Output the [X, Y] coordinate of the center of the cell containing the given text.  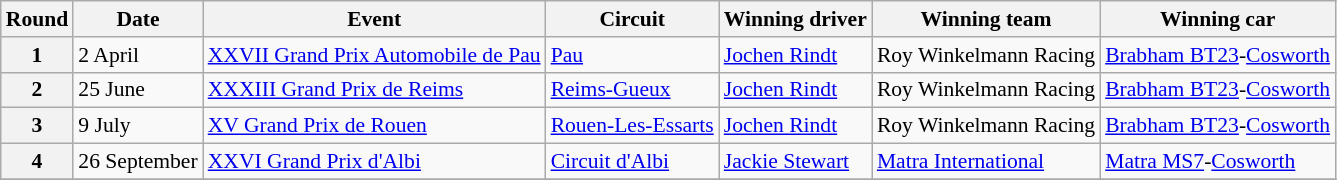
4 [38, 162]
Reims-Gueux [632, 90]
Round [38, 19]
Winning team [986, 19]
Jackie Stewart [796, 162]
Circuit [632, 19]
25 June [138, 90]
Winning driver [796, 19]
XXVI Grand Prix d'Albi [374, 162]
Pau [632, 55]
Date [138, 19]
Circuit d'Albi [632, 162]
XXXIII Grand Prix de Reims [374, 90]
Matra MS7-Cosworth [1218, 162]
2 [38, 90]
9 July [138, 126]
Winning car [1218, 19]
2 April [138, 55]
1 [38, 55]
Event [374, 19]
Matra International [986, 162]
26 September [138, 162]
XXVII Grand Prix Automobile de Pau [374, 55]
Rouen-Les-Essarts [632, 126]
3 [38, 126]
XV Grand Prix de Rouen [374, 126]
